Output the (x, y) coordinate of the center of the cell containing the given text.  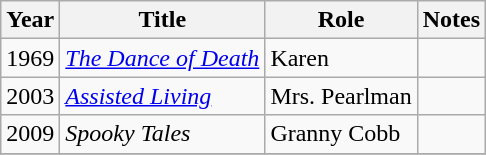
Year (30, 20)
2009 (30, 134)
2003 (30, 96)
Spooky Tales (162, 134)
Granny Cobb (341, 134)
Assisted Living (162, 96)
Role (341, 20)
Notes (451, 20)
1969 (30, 58)
The Dance of Death (162, 58)
Mrs. Pearlman (341, 96)
Karen (341, 58)
Title (162, 20)
